Extract the (X, Y) coordinate from the center of the cell holding the provided text.  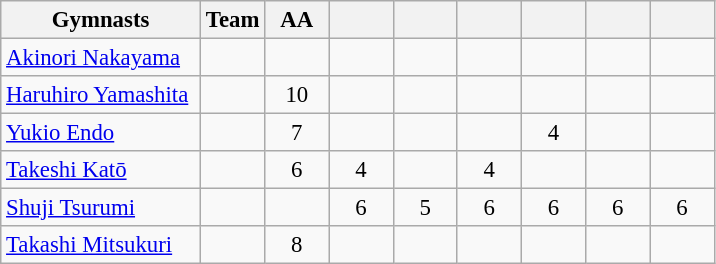
Haruhiro Yamashita (101, 95)
Gymnasts (101, 20)
Akinori Nakayama (101, 58)
8 (297, 245)
5 (425, 208)
7 (297, 133)
Team (232, 20)
Shuji Tsurumi (101, 208)
AA (297, 20)
Takashi Mitsukuri (101, 245)
10 (297, 95)
Takeshi Katō (101, 170)
Yukio Endo (101, 133)
